Identify which cell holds the provided text, then report its (x, y) central coordinate. 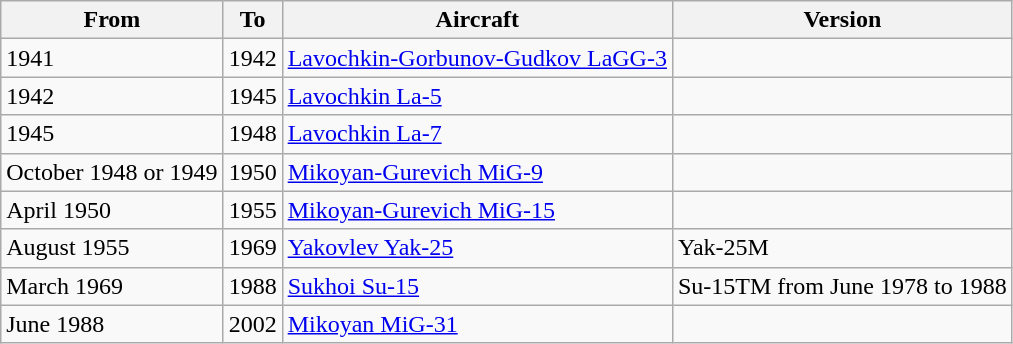
1955 (252, 210)
Mikoyan-Gurevich MiG-15 (477, 210)
August 1955 (112, 248)
1969 (252, 248)
1948 (252, 134)
From (112, 20)
April 1950 (112, 210)
June 1988 (112, 324)
October 1948 or 1949 (112, 172)
Aircraft (477, 20)
Lavochkin La-7 (477, 134)
March 1969 (112, 286)
Mikoyan-Gurevich MiG-9 (477, 172)
2002 (252, 324)
Mikoyan MiG-31 (477, 324)
1988 (252, 286)
Yakovlev Yak-25 (477, 248)
Yak-25M (842, 248)
Lavochkin La-5 (477, 96)
1941 (112, 58)
Su-15TM from June 1978 to 1988 (842, 286)
1950 (252, 172)
To (252, 20)
Lavochkin-Gorbunov-Gudkov LaGG-3 (477, 58)
Sukhoi Su-15 (477, 286)
Version (842, 20)
